Output the (x, y) coordinate of the center of the cell containing the given text.  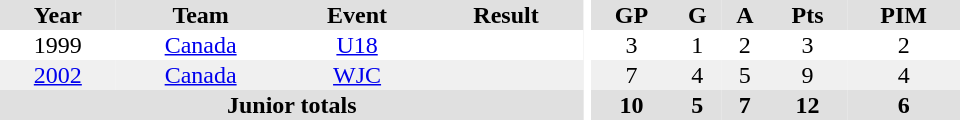
WJC (358, 75)
G (698, 15)
10 (631, 105)
Team (201, 15)
Junior totals (292, 105)
Result (506, 15)
A (745, 15)
12 (808, 105)
1 (698, 45)
GP (631, 15)
Pts (808, 15)
6 (904, 105)
Year (58, 15)
U18 (358, 45)
9 (808, 75)
Event (358, 15)
PIM (904, 15)
2002 (58, 75)
1999 (58, 45)
